For the text-containing cell, return its midpoint in (x, y) coordinate format. 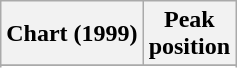
Peakposition (189, 34)
Chart (1999) (72, 34)
